Locate the cell with the specified text and output its [x, y] center coordinate. 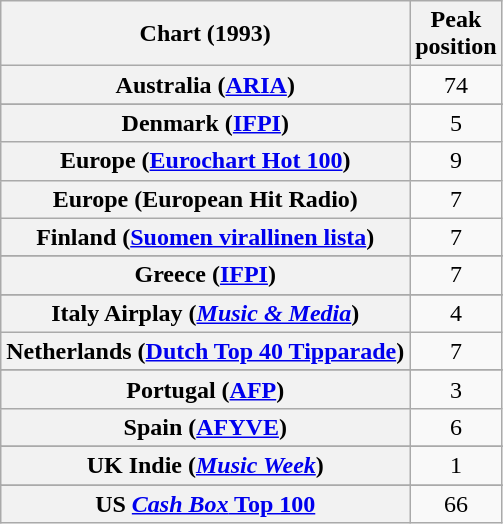
Finland (Suomen virallinen lista) [206, 237]
66 [456, 503]
Australia (ARIA) [206, 85]
5 [456, 123]
UK Indie (Music Week) [206, 465]
9 [456, 161]
4 [456, 313]
Denmark (IFPI) [206, 123]
6 [456, 427]
74 [456, 85]
Europe (Eurochart Hot 100) [206, 161]
3 [456, 389]
Greece (IFPI) [206, 275]
Europe (European Hit Radio) [206, 199]
Chart (1993) [206, 34]
US Cash Box Top 100 [206, 503]
Italy Airplay (Music & Media) [206, 313]
Netherlands (Dutch Top 40 Tipparade) [206, 351]
1 [456, 465]
Peakposition [456, 34]
Spain (AFYVE) [206, 427]
Portugal (AFP) [206, 389]
